Extract the [X, Y] coordinate from the center of the cell holding the provided text.  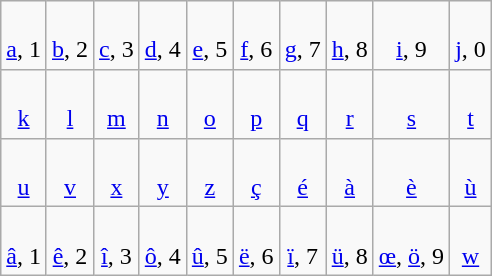
f, 6 [256, 36]
n [162, 104]
q [302, 104]
g, 7 [302, 36]
z [210, 172]
ô, 4 [162, 242]
b, 2 [70, 36]
x [117, 172]
l [70, 104]
v [70, 172]
ï, 7 [302, 242]
ü, 8 [350, 242]
è [411, 172]
s [411, 104]
o [210, 104]
ë, 6 [256, 242]
c, 3 [117, 36]
à [350, 172]
j, 0 [471, 36]
p [256, 104]
a, 1 [24, 36]
u [24, 172]
d, 4 [162, 36]
e, 5 [210, 36]
y [162, 172]
û, 5 [210, 242]
i, 9 [411, 36]
î, 3 [117, 242]
r [350, 104]
m [117, 104]
ù [471, 172]
w [471, 242]
t [471, 104]
é [302, 172]
â, 1 [24, 242]
ç [256, 172]
œ, ö, 9 [411, 242]
h, 8 [350, 36]
k [24, 104]
ê, 2 [70, 242]
